Locate the cell with the specified text and output its (x, y) center coordinate. 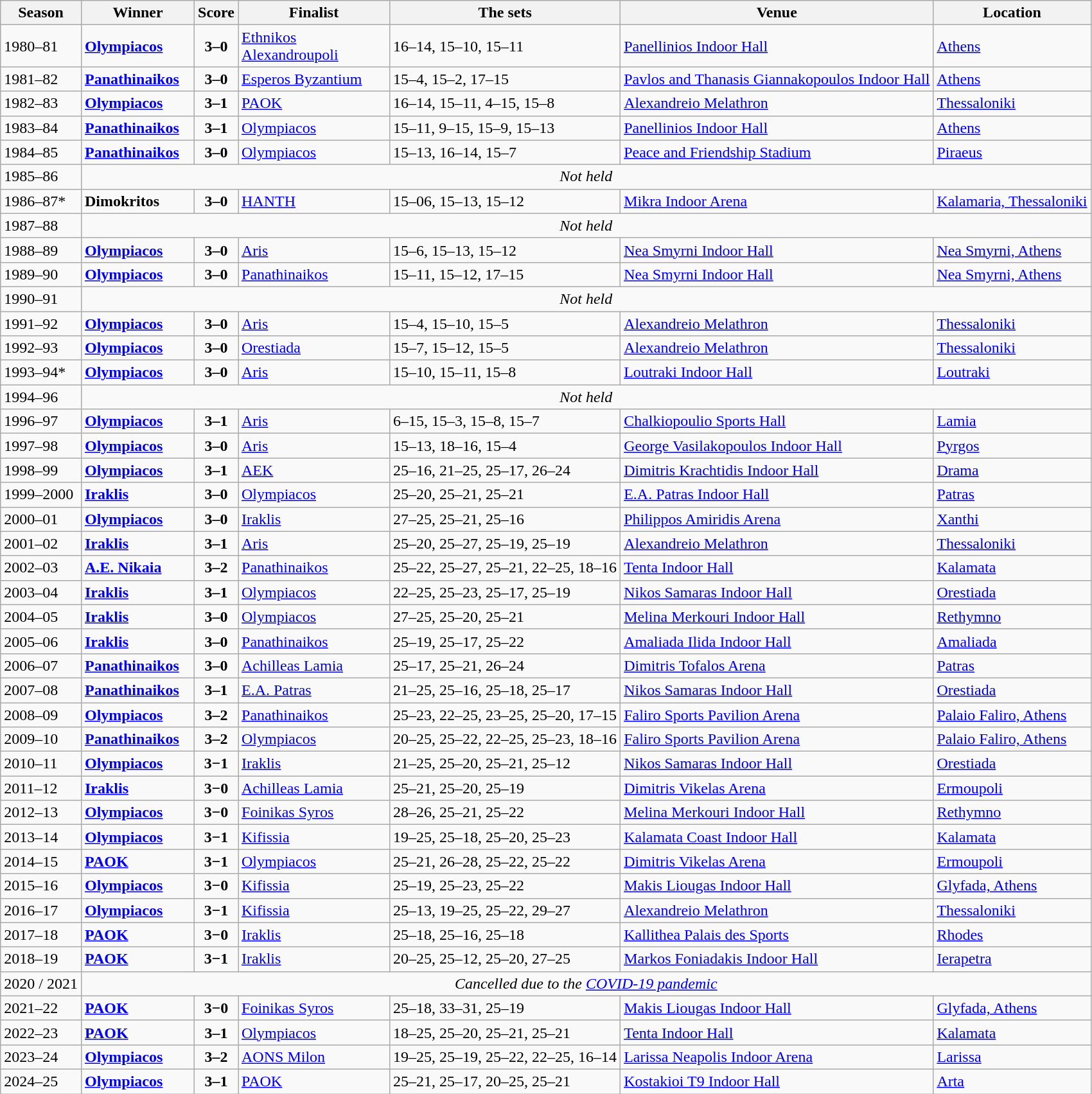
Xanthi (1012, 519)
19–25, 25–19, 25–22, 22–25, 16–14 (505, 1057)
20–25, 25–22, 22–25, 25–23, 18–16 (505, 739)
Ethnikos Alexandroupoli (313, 46)
E.A. Patras Indoor Hall (777, 495)
Loutraki (1012, 373)
Drama (1012, 470)
Winner (137, 13)
22–25, 25–23, 25–17, 25–19 (505, 592)
19–25, 25–18, 25–20, 25–23 (505, 837)
2017–18 (41, 935)
6–15, 15–3, 15–8, 15–7 (505, 421)
Kalamata Coast Indoor Hall (777, 837)
1986–87* (41, 201)
2016–17 (41, 910)
Piraeus (1012, 152)
2024–25 (41, 1081)
Chalkiopoulio Sports Hall (777, 421)
Larissa (1012, 1057)
Kalamaria, Thessaloniki (1012, 201)
Larissa Neapolis Indoor Arena (777, 1057)
15–7, 15–12, 15–5 (505, 348)
15–06, 15–13, 15–12 (505, 201)
15–11, 15–12, 17–15 (505, 274)
Markos Foniadakis Indoor Hall (777, 959)
25–21, 26–28, 25–22, 25–22 (505, 861)
AONS Milon (313, 1057)
HANTH (313, 201)
2023–24 (41, 1057)
2003–04 (41, 592)
1982–83 (41, 103)
2001–02 (41, 543)
1993–94* (41, 373)
2012–13 (41, 813)
25–19, 25–23, 25–22 (505, 886)
Philippos Amiridis Arena (777, 519)
1980–81 (41, 46)
Venue (777, 13)
18–25, 25–20, 25–21, 25–21 (505, 1032)
25–20, 25–27, 25–19, 25–19 (505, 543)
A.E. Nikaia (137, 568)
Arta (1012, 1081)
2000–01 (41, 519)
Esperos Byzantium (313, 79)
2004–05 (41, 617)
25–21, 25–20, 25–19 (505, 788)
2021–22 (41, 1008)
Lamia (1012, 421)
27–25, 25–20, 25–21 (505, 617)
2010–11 (41, 764)
Ierapetra (1012, 959)
Score (216, 13)
1991–92 (41, 323)
2008–09 (41, 715)
Cancelled due to the COVID-19 pandemic (586, 984)
15–4, 15–2, 17–15 (505, 79)
25–13, 19–25, 25–22, 29–27 (505, 910)
2005–06 (41, 641)
Amaliada (1012, 641)
20–25, 25–12, 25–20, 27–25 (505, 959)
2014–15 (41, 861)
1992–93 (41, 348)
AEK (313, 470)
Amaliada Ilida Indoor Hall (777, 641)
Peace and Friendship Stadium (777, 152)
25–19, 25–17, 25–22 (505, 641)
Dimitris Tofalos Arena (777, 666)
15–10, 15–11, 15–8 (505, 373)
25–23, 22–25, 23–25, 25–20, 17–15 (505, 715)
Mikra Indoor Arena (777, 201)
Finalist (313, 13)
25–21, 25–17, 20–25, 25–21 (505, 1081)
25–22, 25–27, 25–21, 22–25, 18–16 (505, 568)
2020 / 2021 (41, 984)
1985–86 (41, 177)
2009–10 (41, 739)
1996–97 (41, 421)
1998–99 (41, 470)
25–18, 33–31, 25–19 (505, 1008)
1987–88 (41, 225)
2006–07 (41, 666)
16–14, 15–10, 15–11 (505, 46)
28–26, 25–21, 25–22 (505, 813)
George Vasilakopoulos Indoor Hall (777, 446)
15–11, 9–15, 15–9, 15–13 (505, 128)
2013–14 (41, 837)
21–25, 25–16, 25–18, 25–17 (505, 690)
Pavlos and Thanasis Giannakopoulos Indoor Hall (777, 79)
25–17, 25–21, 26–24 (505, 666)
15–13, 18–16, 15–4 (505, 446)
1997–98 (41, 446)
1994–96 (41, 397)
Kallithea Palais des Sports (777, 935)
25–18, 25–16, 25–18 (505, 935)
16–14, 15–11, 4–15, 15–8 (505, 103)
2018–19 (41, 959)
15–6, 15–13, 15–12 (505, 250)
Dimitris Krachtidis Indoor Hall (777, 470)
1990–91 (41, 299)
1984–85 (41, 152)
1989–90 (41, 274)
Rhodes (1012, 935)
2022–23 (41, 1032)
25–16, 21–25, 25–17, 26–24 (505, 470)
1981–82 (41, 79)
Season (41, 13)
1988–89 (41, 250)
Loutraki Indoor Hall (777, 373)
27–25, 25–21, 25–16 (505, 519)
Pyrgos (1012, 446)
2002–03 (41, 568)
Kostakioi T9 Indoor Hall (777, 1081)
2015–16 (41, 886)
2007–08 (41, 690)
1999–2000 (41, 495)
Dimokritos (137, 201)
15–13, 16–14, 15–7 (505, 152)
The sets (505, 13)
21–25, 25–20, 25–21, 25–12 (505, 764)
Location (1012, 13)
25–20, 25–21, 25–21 (505, 495)
15–4, 15–10, 15–5 (505, 323)
1983–84 (41, 128)
2011–12 (41, 788)
E.A. Patras (313, 690)
